Identify which cell holds the provided text, then report its [x, y] central coordinate. 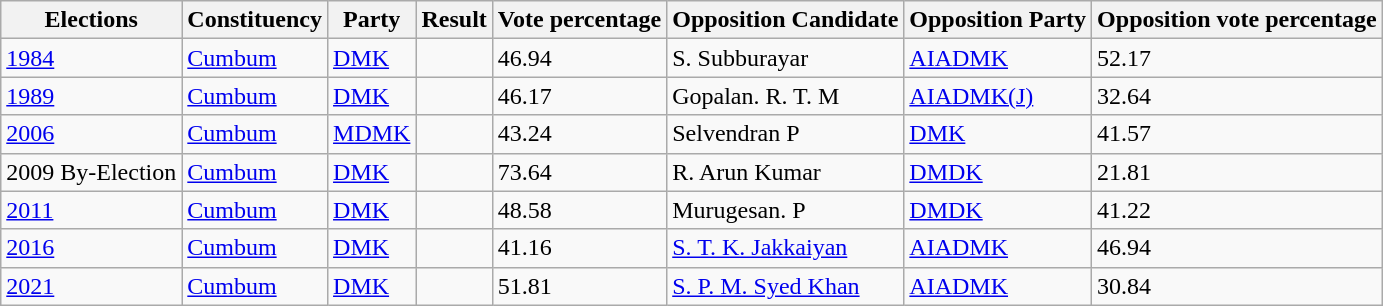
Gopalan. R. T. M [786, 96]
41.16 [579, 248]
73.64 [579, 172]
46.17 [579, 96]
MDMK [372, 134]
S. T. K. Jakkaiyan [786, 248]
51.81 [579, 286]
32.64 [1238, 96]
Constituency [255, 20]
41.57 [1238, 134]
Party [372, 20]
2006 [92, 134]
Opposition vote percentage [1238, 20]
Result [454, 20]
2009 By-Election [92, 172]
1984 [92, 58]
Opposition Party [998, 20]
41.22 [1238, 210]
2016 [92, 248]
21.81 [1238, 172]
52.17 [1238, 58]
Vote percentage [579, 20]
Murugesan. P [786, 210]
Selvendran P [786, 134]
S. Subburayar [786, 58]
S. P. M. Syed Khan [786, 286]
30.84 [1238, 286]
48.58 [579, 210]
1989 [92, 96]
43.24 [579, 134]
Opposition Candidate [786, 20]
AIADMK(J) [998, 96]
Elections [92, 20]
2011 [92, 210]
R. Arun Kumar [786, 172]
2021 [92, 286]
